Capture the cell that displays the provided text and extract its [x, y] central coordinate. 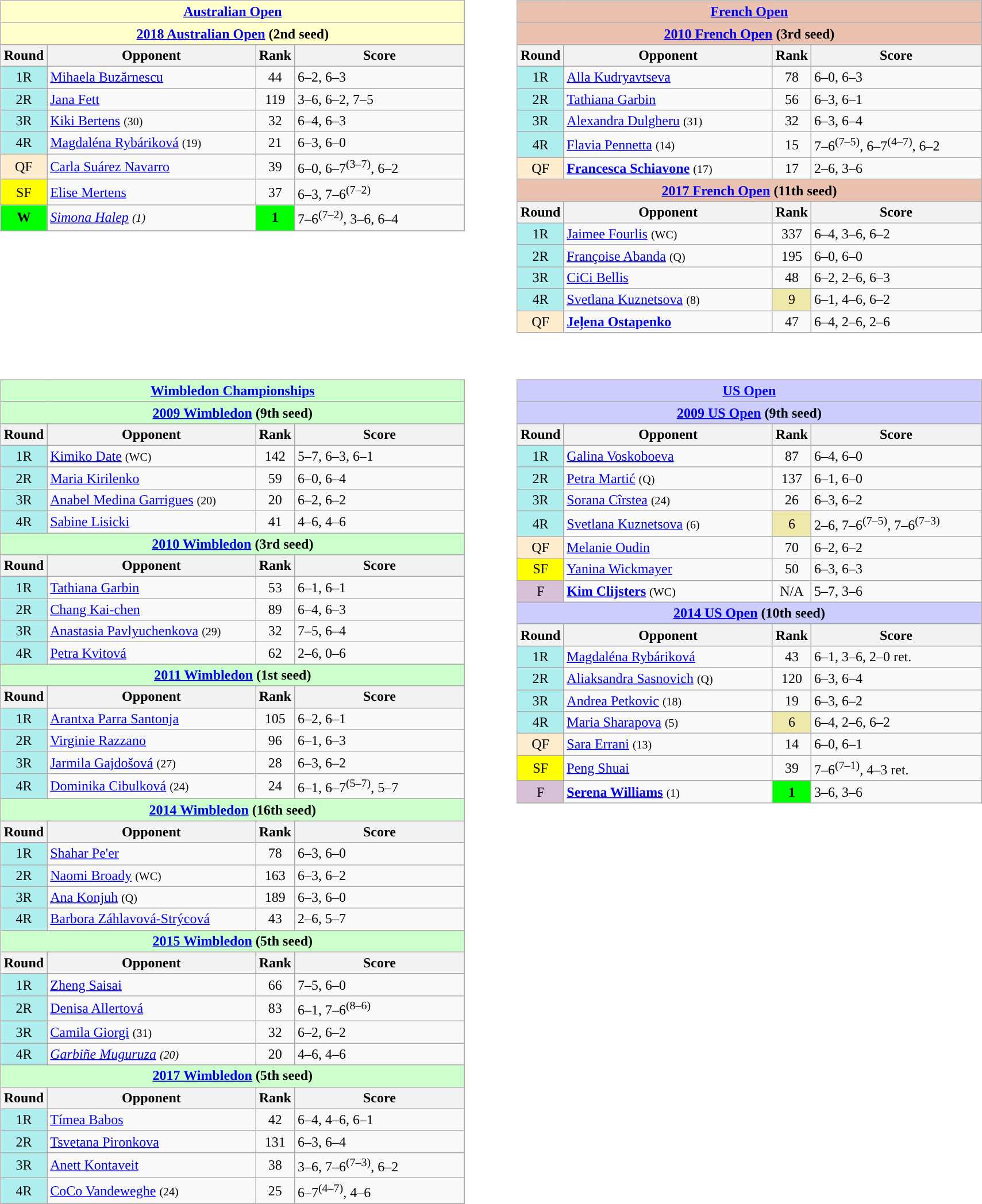
6–3, 6–1 [896, 99]
Garbiñe Muguruza (20) [152, 1054]
2014 US Open (10th seed) [749, 613]
Tímea Babos [152, 1120]
Kim Clijsters (WC) [668, 591]
15 [792, 145]
Melanie Oudin [668, 547]
14 [792, 744]
2–6, 3–6 [896, 168]
Svetlana Kuznetsova (6) [668, 524]
87 [792, 456]
6–0, 6–0 [896, 256]
47 [792, 322]
Maria Sharapova (5) [668, 723]
6–7(4–7), 4–6 [379, 1191]
2009 Wimbledon (9th seed) [232, 412]
163 [275, 875]
US Open [749, 391]
Alexandra Dulgheru (31) [668, 121]
26 [792, 500]
137 [792, 478]
Andrea Petkovic (18) [668, 701]
6–3, 7–6(7–2) [379, 192]
19 [792, 701]
Jaimee Fourlis (WC) [668, 234]
17 [792, 168]
3–6, 6–2, 7–5 [379, 99]
6–2, 6–1 [379, 719]
3–6, 3–6 [896, 792]
Anett Kontaveit [152, 1165]
6–2, 6–3 [379, 77]
CiCi Bellis [668, 277]
2009 US Open (9th seed) [749, 412]
Magdaléna Rybáriková (19) [152, 143]
6–1, 3–6, 2–0 ret. [896, 657]
6–1, 4–6, 6–2 [896, 300]
Denisa Allertová [152, 1009]
5–7, 6–3, 6–1 [379, 456]
2010 French Open (3rd seed) [749, 33]
Maria Kirilenko [152, 478]
Mihaela Buzărnescu [152, 77]
Camila Giorgi (31) [152, 1032]
Sara Errani (13) [668, 744]
6–1, 7–6(8–6) [379, 1009]
2010 Wimbledon (3rd seed) [232, 544]
48 [792, 277]
Australian Open [232, 11]
119 [275, 99]
337 [792, 234]
Virginie Razzano [152, 740]
N/A [792, 591]
Tsvetana Pironkova [152, 1141]
7–6(7–5), 6–7(4–7), 6–2 [896, 145]
French Open [749, 11]
7–5, 6–4 [379, 631]
Barbora Záhlavová-Strýcová [152, 919]
Sorana Cîrstea (24) [668, 500]
83 [275, 1009]
142 [275, 456]
6–4, 3–6, 6–2 [896, 234]
6–3, 6–3 [896, 569]
6–0, 6–1 [896, 744]
6–1, 6–1 [379, 588]
Chang Kai-chen [152, 609]
9 [792, 300]
Sabine Lisicki [152, 522]
6–0, 6–7(3–7), 6–2 [379, 167]
195 [792, 256]
Galina Voskoboeva [668, 456]
Shahar Pe'er [152, 854]
Petra Martić (Q) [668, 478]
Naomi Broady (WC) [152, 875]
120 [792, 678]
Anabel Medina Garrigues (20) [152, 500]
6–4, 2–6, 6–2 [896, 723]
6–4, 2–6, 2–6 [896, 322]
Petra Kvitová [152, 653]
2018 Australian Open (2nd seed) [232, 33]
2–6, 5–7 [379, 919]
41 [275, 522]
Arantxa Parra Santonja [152, 719]
6–4, 4–6, 6–1 [379, 1120]
Peng Shuai [668, 769]
6–1, 6–0 [896, 478]
2017 French Open (11th seed) [749, 190]
Ana Konjuh (Q) [152, 897]
Kimiko Date (WC) [152, 456]
25 [275, 1191]
Yanina Wickmayer [668, 569]
2011 Wimbledon (1st seed) [232, 675]
6–0, 6–3 [896, 77]
24 [275, 786]
62 [275, 653]
6–1, 6–7(5–7), 5–7 [379, 786]
6–1, 6–3 [379, 740]
89 [275, 609]
Jarmila Gajdošová (27) [152, 762]
50 [792, 569]
53 [275, 588]
2014 Wimbledon (16th seed) [232, 810]
28 [275, 762]
131 [275, 1141]
66 [275, 985]
6–0, 6–4 [379, 478]
105 [275, 719]
Magdaléna Rybáriková [668, 657]
21 [275, 143]
37 [275, 192]
7–6(7–1), 4–3 ret. [896, 769]
Francesca Schiavone (17) [668, 168]
W [24, 218]
38 [275, 1165]
Carla Suárez Navarro [152, 167]
6–4, 6–0 [896, 456]
Anastasia Pavlyuchenkova (29) [152, 631]
Françoise Abanda (Q) [668, 256]
Svetlana Kuznetsova (8) [668, 300]
Simona Halep (1) [152, 218]
42 [275, 1120]
96 [275, 740]
2–6, 0–6 [379, 653]
2017 Wimbledon (5th seed) [232, 1076]
44 [275, 77]
189 [275, 897]
6–2, 2–6, 6–3 [896, 277]
7–6(7–2), 3–6, 6–4 [379, 218]
Alla Kudryavtseva [668, 77]
7–5, 6–0 [379, 985]
Wimbledon Championships [232, 391]
70 [792, 547]
Flavia Pennetta (14) [668, 145]
56 [792, 99]
2015 Wimbledon (5th seed) [232, 941]
59 [275, 478]
Jeļena Ostapenko [668, 322]
Aliaksandra Sasnovich (Q) [668, 678]
Kiki Bertens (30) [152, 121]
5–7, 3–6 [896, 591]
CoCo Vandeweghe (24) [152, 1191]
Serena Williams (1) [668, 792]
2–6, 7–6(7–5), 7–6(7–3) [896, 524]
Zheng Saisai [152, 985]
3–6, 7–6(7–3), 6–2 [379, 1165]
Elise Mertens [152, 192]
Dominika Cibulková (24) [152, 786]
Jana Fett [152, 99]
